Provide the (x, y) coordinate of the cell's center where the given text is located.  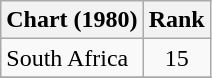
Chart (1980) (72, 20)
15 (176, 58)
South Africa (72, 58)
Rank (176, 20)
